Return [X, Y] of the center of cell containing provided text 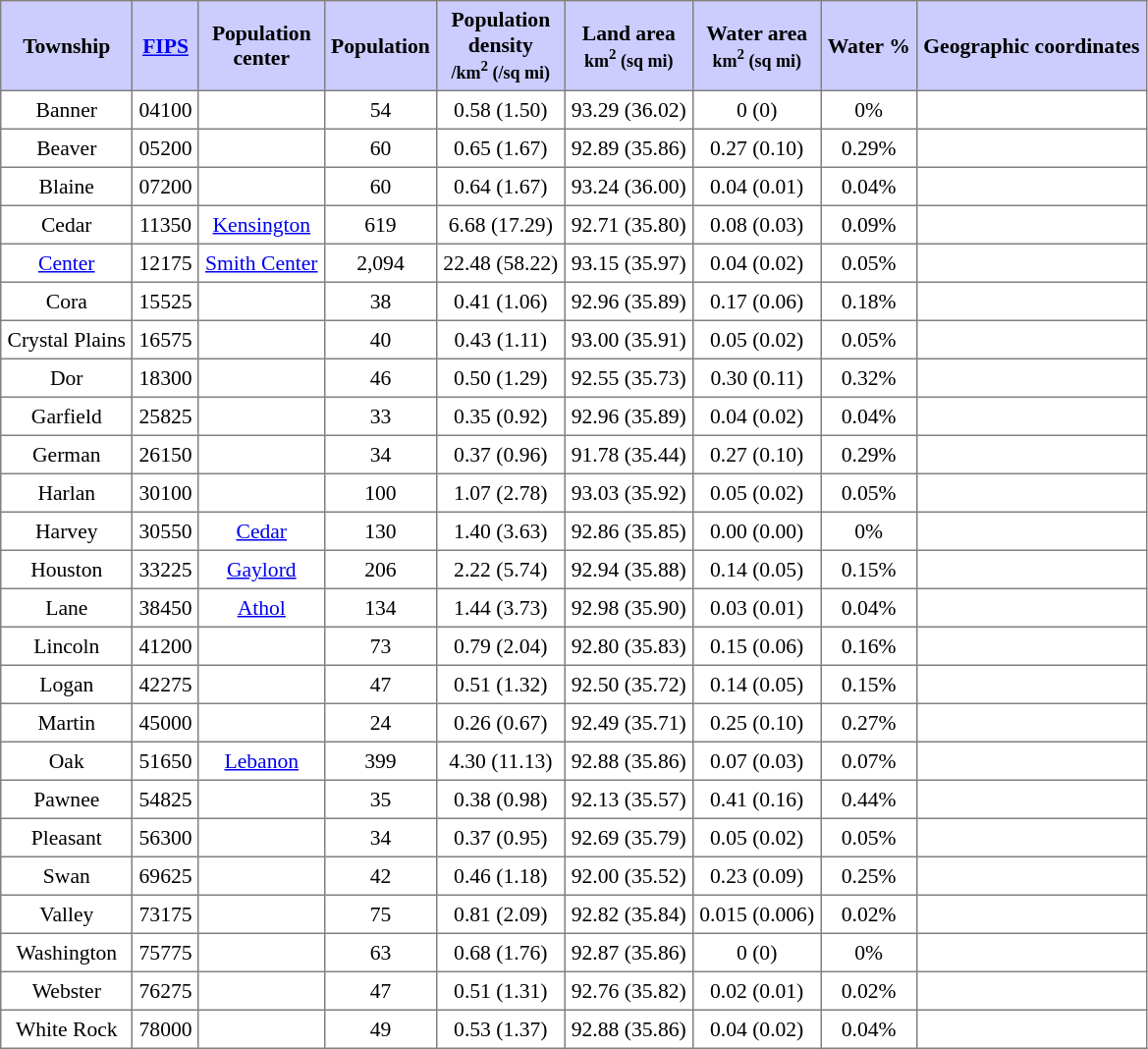
0.00 (0.00) [756, 530]
69625 [165, 876]
Washington [67, 953]
73175 [165, 913]
Geographic coordinates [1032, 46]
0.30 (0.11) [756, 377]
0.07% [869, 760]
92.71 (35.80) [629, 224]
Blaine [67, 187]
05200 [165, 147]
0.17 (0.06) [756, 301]
0.79 (2.04) [501, 646]
0.41 (0.16) [756, 800]
92.69 (35.79) [629, 837]
07200 [165, 187]
38450 [165, 607]
0.38 (0.98) [501, 800]
FIPS [165, 46]
0.51 (1.31) [501, 990]
91.78 (35.44) [629, 454]
0.09% [869, 224]
63 [380, 953]
0.26 (0.67) [501, 723]
35 [380, 800]
399 [380, 760]
11350 [165, 224]
1.40 (3.63) [501, 530]
92.87 (35.86) [629, 953]
Swan [67, 876]
54825 [165, 800]
92.49 (35.71) [629, 723]
0.51 (1.32) [501, 684]
0.37 (0.96) [501, 454]
0.68 (1.76) [501, 953]
33225 [165, 570]
0.81 (2.09) [501, 913]
93.03 (35.92) [629, 493]
49 [380, 1029]
619 [380, 224]
Logan [67, 684]
0.07 (0.03) [756, 760]
40 [380, 340]
0.27% [869, 723]
Banner [67, 110]
92.89 (35.86) [629, 147]
0.46 (1.18) [501, 876]
24 [380, 723]
92.50 (35.72) [629, 684]
1.44 (3.73) [501, 607]
0.43 (1.11) [501, 340]
0.25% [869, 876]
30550 [165, 530]
Pawnee [67, 800]
Athol [261, 607]
75 [380, 913]
0.41 (1.06) [501, 301]
Pleasant [67, 837]
Garfield [67, 416]
12175 [165, 263]
Beaver [67, 147]
41200 [165, 646]
100 [380, 493]
33 [380, 416]
0.18% [869, 301]
Township [67, 46]
Population [380, 46]
0.04 (0.01) [756, 187]
76275 [165, 990]
0.58 (1.50) [501, 110]
56300 [165, 837]
54 [380, 110]
White Rock [67, 1029]
92.55 (35.73) [629, 377]
92.98 (35.90) [629, 607]
92.94 (35.88) [629, 570]
0.03 (0.01) [756, 607]
Smith Center [261, 263]
Lincoln [67, 646]
0.15 (0.06) [756, 646]
0.44% [869, 800]
42 [380, 876]
Harvey [67, 530]
4.30 (11.13) [501, 760]
Cora [67, 301]
0.02 (0.01) [756, 990]
Houston [67, 570]
42275 [165, 684]
0.50 (1.29) [501, 377]
15525 [165, 301]
Kensington [261, 224]
38 [380, 301]
92.86 (35.85) [629, 530]
0.37 (0.95) [501, 837]
206 [380, 570]
45000 [165, 723]
93.24 (36.00) [629, 187]
51650 [165, 760]
93.29 (36.02) [629, 110]
92.13 (35.57) [629, 800]
Martin [67, 723]
German [67, 454]
0.53 (1.37) [501, 1029]
0.23 (0.09) [756, 876]
0.16% [869, 646]
0.015 (0.006) [756, 913]
1.07 (2.78) [501, 493]
0.32% [869, 377]
Water areakm2 (sq mi) [756, 46]
0.64 (1.67) [501, 187]
130 [380, 530]
2,094 [380, 263]
92.76 (35.82) [629, 990]
Valley [67, 913]
25825 [165, 416]
30100 [165, 493]
Water % [869, 46]
Center [67, 263]
73 [380, 646]
0.25 (0.10) [756, 723]
Webster [67, 990]
93.00 (35.91) [629, 340]
92.80 (35.83) [629, 646]
92.00 (35.52) [629, 876]
46 [380, 377]
92.82 (35.84) [629, 913]
Lane [67, 607]
Populationcenter [261, 46]
Oak [67, 760]
0.35 (0.92) [501, 416]
22.48 (58.22) [501, 263]
04100 [165, 110]
78000 [165, 1029]
Dor [67, 377]
16575 [165, 340]
Crystal Plains [67, 340]
Gaylord [261, 570]
Harlan [67, 493]
18300 [165, 377]
Lebanon [261, 760]
75775 [165, 953]
Land areakm2 (sq mi) [629, 46]
Populationdensity/km2 (/sq mi) [501, 46]
0.08 (0.03) [756, 224]
93.15 (35.97) [629, 263]
134 [380, 607]
2.22 (5.74) [501, 570]
6.68 (17.29) [501, 224]
0.65 (1.67) [501, 147]
26150 [165, 454]
